Find where the given text appears and provide that cell's center as (x, y) coordinate. 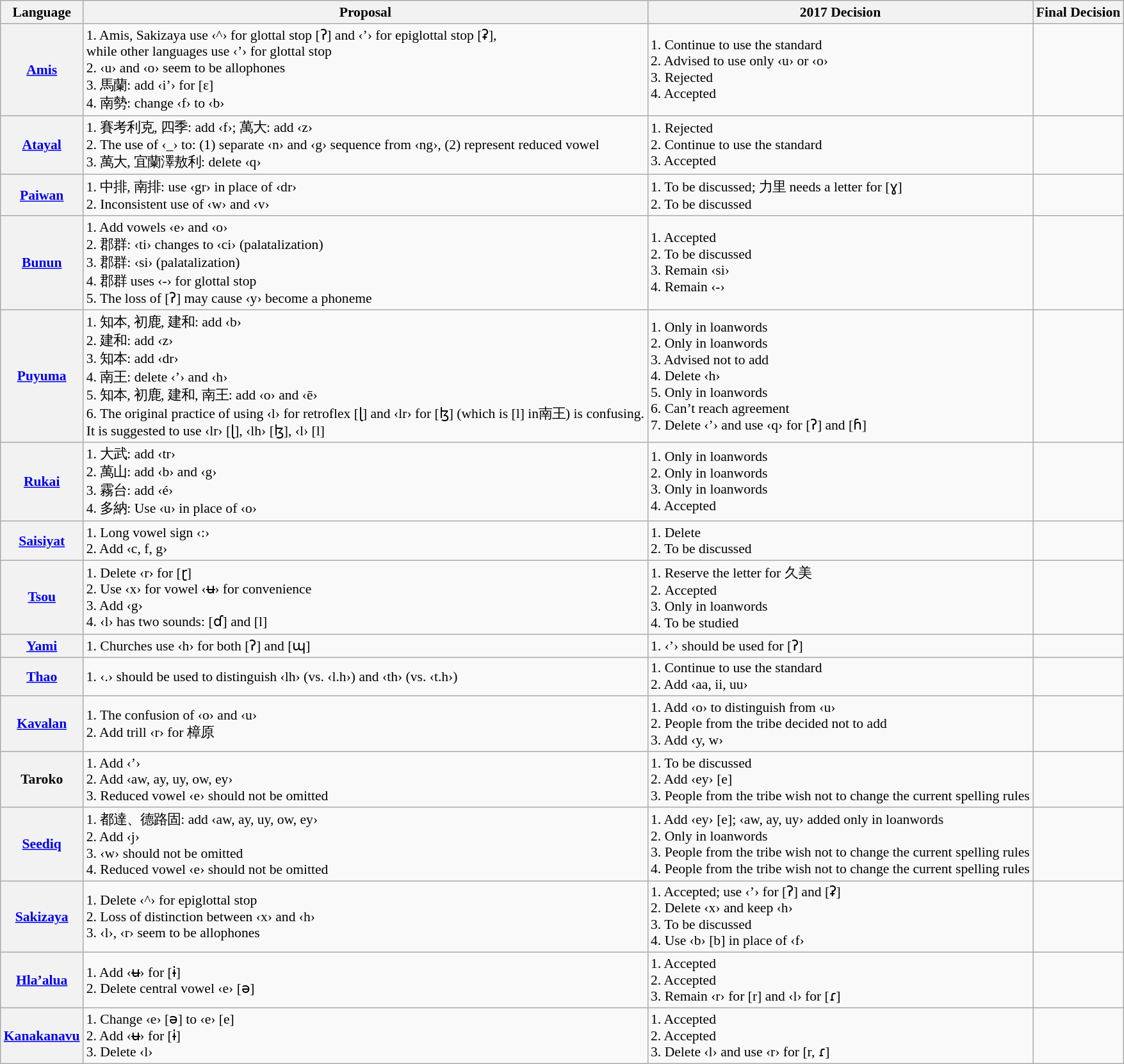
1. Add ‹o› to distinguish from ‹u› 2. People from the tribe decided not to add 3. Add ‹y, w› (840, 725)
1. 都達、德路固: add ‹aw, ay, uy, ow, ey› 2. Add ‹j› 3. ‹w› should not be omitted 4. Reduced vowel ‹e› should not be omitted (365, 844)
1. Only in loanwords 2. Only in loanwords 3. Only in loanwords 4. Accepted (840, 481)
1. Continue to use the standard 2. Add ‹aa, ii, uu› (840, 676)
Saisiyat (42, 542)
Taroko (42, 780)
1. Churches use ‹h› for both [ʔ] and [ɰ] (365, 646)
1. Delete ‹^› for epiglottal stop 2. Loss of distinction between ‹x› and ‹h› 3. ‹l›, ‹r› seem to be allophones (365, 917)
1. To be discussed; 力里 needs a letter for [ɣ] 2. To be discussed (840, 195)
2017 Decision (840, 12)
1. Rejected 2. Continue to use the standard 3. Accepted (840, 145)
1. Delete 2. To be discussed (840, 542)
1. Add ‹’› 2. Add ‹aw, ay, uy, ow, ey› 3. Reduced vowel ‹e› should not be omitted (365, 780)
Paiwan (42, 195)
1. Reserve the letter for 久美 2. Accepted 3. Only in loanwords 4. To be studied (840, 598)
1. Accepted; use ‹’› for [ʔ] and [ʡ] 2. Delete ‹x› and keep ‹h› 3. To be discussed 4. Use ‹b› [b] in place of ‹f› (840, 917)
Puyuma (42, 376)
1. Change ‹e› [ə] to ‹e› [e] 2. Add ‹ʉ› for [ɨ] 3. Delete ‹l› (365, 1036)
1. ‹.› should be used to distinguish ‹lh› (vs. ‹l.h›) and ‹th› (vs. ‹t.h›) (365, 676)
Final Decision (1079, 12)
Kavalan (42, 725)
Bunun (42, 262)
1. Add ‹ʉ› for [ɨ] 2. Delete central vowel ‹e› [ə] (365, 981)
Proposal (365, 12)
1. Accepted 2. Accepted 3. Remain ‹r› for [r] and ‹l› for [ɾ] (840, 981)
Hla’alua (42, 981)
Language (42, 12)
1. Delete ‹r› for [ɽ] 2. Use ‹x› for vowel ‹ʉ› for convenience 3. Add ‹g› 4. ‹l› has two sounds: [ɗ] and [l] (365, 598)
Tsou (42, 598)
1. The confusion of ‹o› and ‹u› 2. Add trill ‹r› for 樟原 (365, 725)
Thao (42, 676)
Amis (42, 70)
1. To be discussed 2. Add ‹ey› [e] 3. People from the tribe wish not to change the current spelling rules (840, 780)
1. 中排, 南排: use ‹gr› in place of ‹dr› 2. Inconsistent use of ‹w› and ‹v› (365, 195)
Atayal (42, 145)
1. Accepted 2. Accepted 3. Delete ‹l› and use ‹r› for [r, ɾ] (840, 1036)
1. Long vowel sign ‹:› 2. Add ‹c, f, g› (365, 542)
Seediq (42, 844)
1. Accepted 2. To be discussed 3. Remain ‹si› 4. Remain ‹-› (840, 262)
1. 大武: add ‹tr› 2. 萬山: add ‹b› and ‹g› 3. 霧台: add ‹é› 4. 多納: Use ‹u› in place of ‹o› (365, 481)
Yami (42, 646)
1. Continue to use the standard 2. Advised to use only ‹u› or ‹o› 3. Rejected 4. Accepted (840, 70)
Rukai (42, 481)
Kanakanavu (42, 1036)
1. ‹’› should be used for [ʔ] (840, 646)
Sakizaya (42, 917)
